For the text-containing cell, return its midpoint in (x, y) coordinate format. 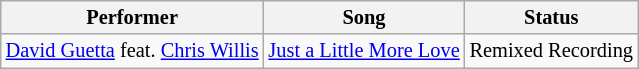
Status (552, 17)
Just a Little More Love (364, 51)
Performer (132, 17)
Remixed Recording (552, 51)
David Guetta feat. Chris Willis (132, 51)
Song (364, 17)
